Identify which cell holds the provided text, then report its [X, Y] central coordinate. 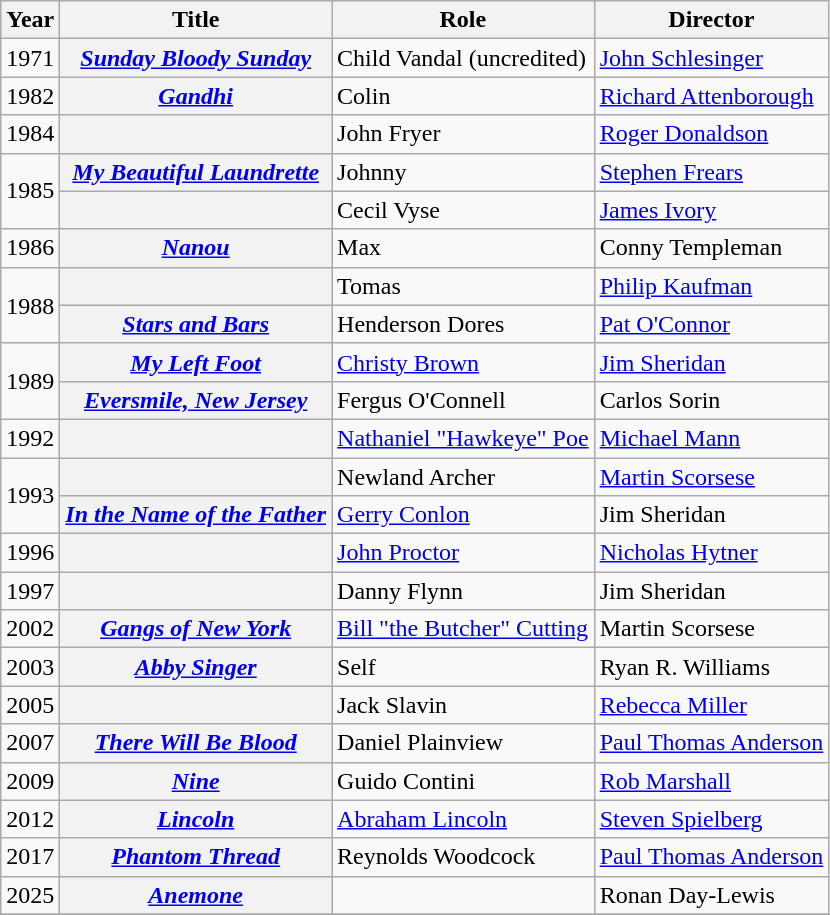
Jack Slavin [464, 705]
1988 [30, 305]
Bill "the Butcher" Cutting [464, 629]
Gangs of New York [196, 629]
1992 [30, 438]
Rob Marshall [712, 781]
Fergus O'Connell [464, 400]
Stephen Frears [712, 172]
2009 [30, 781]
Conny Templeman [712, 248]
Stars and Bars [196, 324]
1986 [30, 248]
1985 [30, 191]
Lincoln [196, 819]
Nicholas Hytner [712, 553]
Max [464, 248]
Nanou [196, 248]
Reynolds Woodcock [464, 857]
2003 [30, 667]
2005 [30, 705]
Christy Brown [464, 362]
Johnny [464, 172]
2025 [30, 895]
Abraham Lincoln [464, 819]
Guido Contini [464, 781]
Nine [196, 781]
Daniel Plainview [464, 743]
Steven Spielberg [712, 819]
1971 [30, 58]
1997 [30, 591]
Newland Archer [464, 477]
John Schlesinger [712, 58]
1982 [30, 96]
My Beautiful Laundrette [196, 172]
1996 [30, 553]
Abby Singer [196, 667]
Rebecca Miller [712, 705]
1993 [30, 496]
Phantom Thread [196, 857]
My Left Foot [196, 362]
Roger Donaldson [712, 134]
Gandhi [196, 96]
2002 [30, 629]
Sunday Bloody Sunday [196, 58]
Gerry Conlon [464, 515]
Henderson Dores [464, 324]
Nathaniel "Hawkeye" Poe [464, 438]
Philip Kaufman [712, 286]
Eversmile, New Jersey [196, 400]
Year [30, 20]
Danny Flynn [464, 591]
Title [196, 20]
Michael Mann [712, 438]
John Proctor [464, 553]
1989 [30, 381]
John Fryer [464, 134]
Anemone [196, 895]
Carlos Sorin [712, 400]
1984 [30, 134]
Colin [464, 96]
2007 [30, 743]
2017 [30, 857]
Richard Attenborough [712, 96]
Tomas [464, 286]
Ryan R. Williams [712, 667]
Ronan Day-Lewis [712, 895]
2012 [30, 819]
Pat O'Connor [712, 324]
Role [464, 20]
James Ivory [712, 210]
Self [464, 667]
Child Vandal (uncredited) [464, 58]
In the Name of the Father [196, 515]
Cecil Vyse [464, 210]
Director [712, 20]
There Will Be Blood [196, 743]
